Identify which cell holds the provided text, then report its [X, Y] central coordinate. 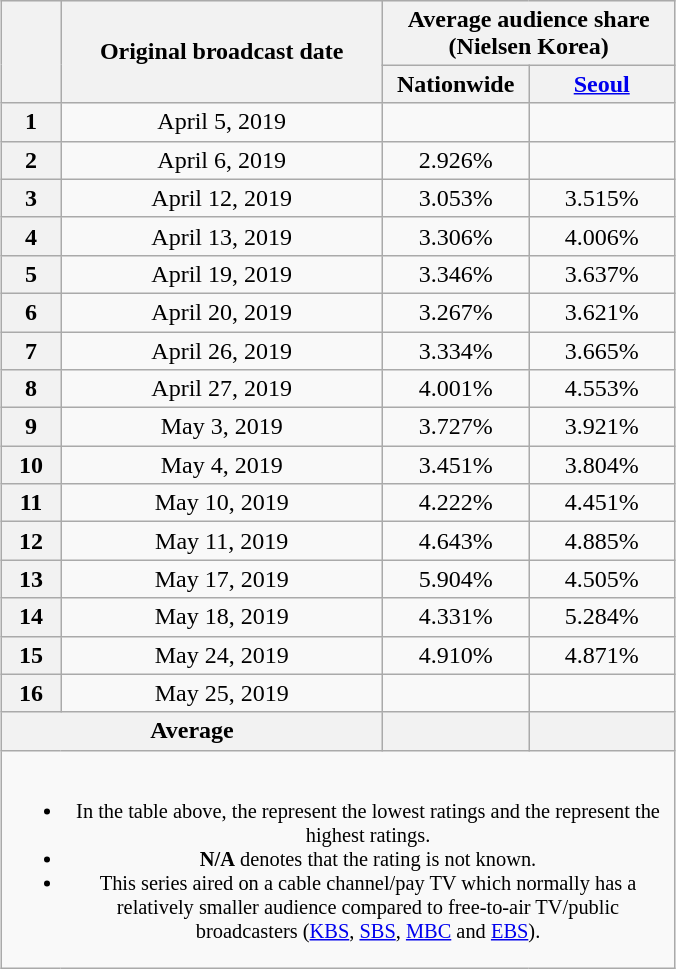
April 19, 2019 [222, 274]
Average [192, 731]
3 [30, 198]
Nationwide [456, 84]
3.727% [456, 427]
May 3, 2019 [222, 427]
3.921% [602, 427]
9 [30, 427]
3.621% [602, 312]
3.334% [456, 351]
4.331% [456, 617]
May 4, 2019 [222, 465]
4.885% [602, 541]
Original broadcast date [222, 52]
3.804% [602, 465]
4.910% [456, 655]
12 [30, 541]
10 [30, 465]
May 10, 2019 [222, 503]
May 11, 2019 [222, 541]
5 [30, 274]
4.643% [456, 541]
4.871% [602, 655]
April 12, 2019 [222, 198]
4.553% [602, 389]
April 5, 2019 [222, 122]
May 24, 2019 [222, 655]
7 [30, 351]
April 26, 2019 [222, 351]
1 [30, 122]
April 13, 2019 [222, 236]
Seoul [602, 84]
April 20, 2019 [222, 312]
3.515% [602, 198]
11 [30, 503]
15 [30, 655]
5.284% [602, 617]
16 [30, 693]
8 [30, 389]
4.001% [456, 389]
May 17, 2019 [222, 579]
3.451% [456, 465]
May 18, 2019 [222, 617]
4 [30, 236]
May 25, 2019 [222, 693]
4.451% [602, 503]
3.053% [456, 198]
2 [30, 160]
3.306% [456, 236]
4.505% [602, 579]
14 [30, 617]
6 [30, 312]
5.904% [456, 579]
2.926% [456, 160]
3.637% [602, 274]
3.267% [456, 312]
3.665% [602, 351]
Average audience share(Nielsen Korea) [529, 32]
3.346% [456, 274]
April 27, 2019 [222, 389]
13 [30, 579]
4.006% [602, 236]
April 6, 2019 [222, 160]
4.222% [456, 503]
